Return (X, Y) of the center of cell containing provided text 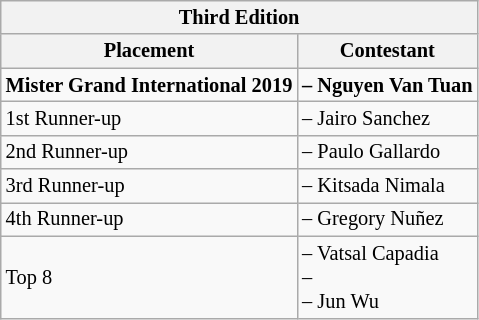
Mister Grand International 2019 (149, 85)
– Nguyen Van Tuan (387, 85)
– Paulo Gallardo (387, 152)
– Jairo Sanchez (387, 118)
3rd Runner-up (149, 186)
– Vatsal Capadia – – Jun Wu (387, 277)
Third Edition (240, 17)
Top 8 (149, 277)
Contestant (387, 51)
1st Runner-up (149, 118)
– Kitsada Nimala (387, 186)
4th Runner-up (149, 219)
Placement (149, 51)
2nd Runner-up (149, 152)
– Gregory Nuñez (387, 219)
